Pinpoint the cell where the given text exists, returning its (X, Y) midpoint coordinate. 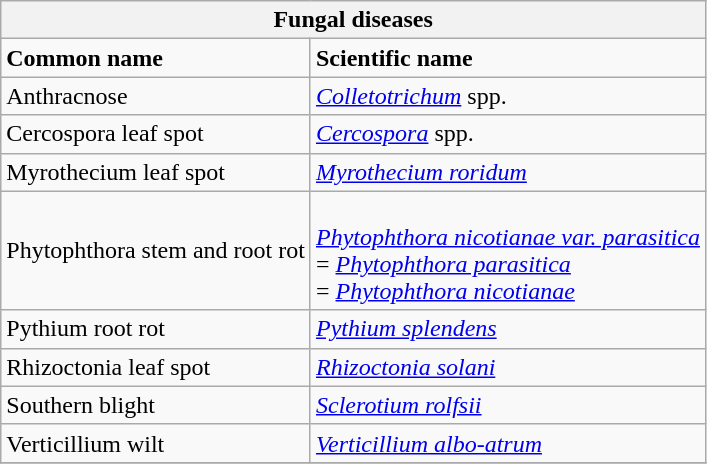
Pythium splendens (508, 329)
Verticillium albo-atrum (508, 443)
Rhizoctonia solani (508, 367)
Pythium root rot (156, 329)
Phytophthora nicotianae var. parasitica = Phytophthora parasitica = Phytophthora nicotianae (508, 250)
Colletotrichum spp. (508, 96)
Anthracnose (156, 96)
Myrothecium roridum (508, 172)
Myrothecium leaf spot (156, 172)
Verticillium wilt (156, 443)
Common name (156, 58)
Phytophthora stem and root rot (156, 250)
Southern blight (156, 405)
Rhizoctonia leaf spot (156, 367)
Cercospora spp. (508, 134)
Cercospora leaf spot (156, 134)
Scientific name (508, 58)
Fungal diseases (354, 20)
Sclerotium rolfsii (508, 405)
